Locate the cell with the specified text and output its (X, Y) center coordinate. 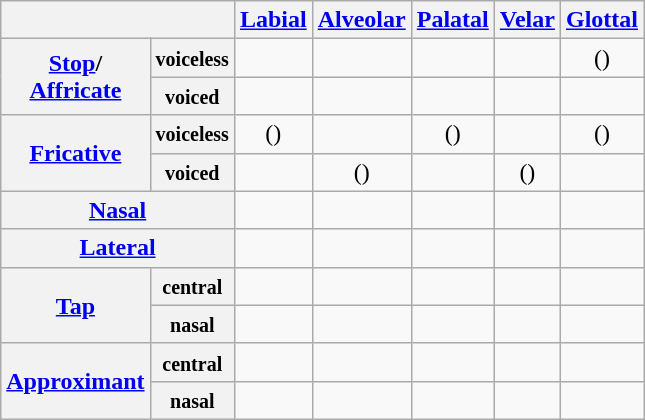
Alveolar (362, 20)
Tap (76, 305)
Fricative (76, 153)
Nasal (118, 210)
Glottal (602, 20)
Stop/Affricate (76, 77)
Palatal (452, 20)
Approximant (76, 381)
Labial (273, 20)
Lateral (118, 248)
Velar (527, 20)
